Output the (X, Y) coordinate of the center of the cell containing the given text.  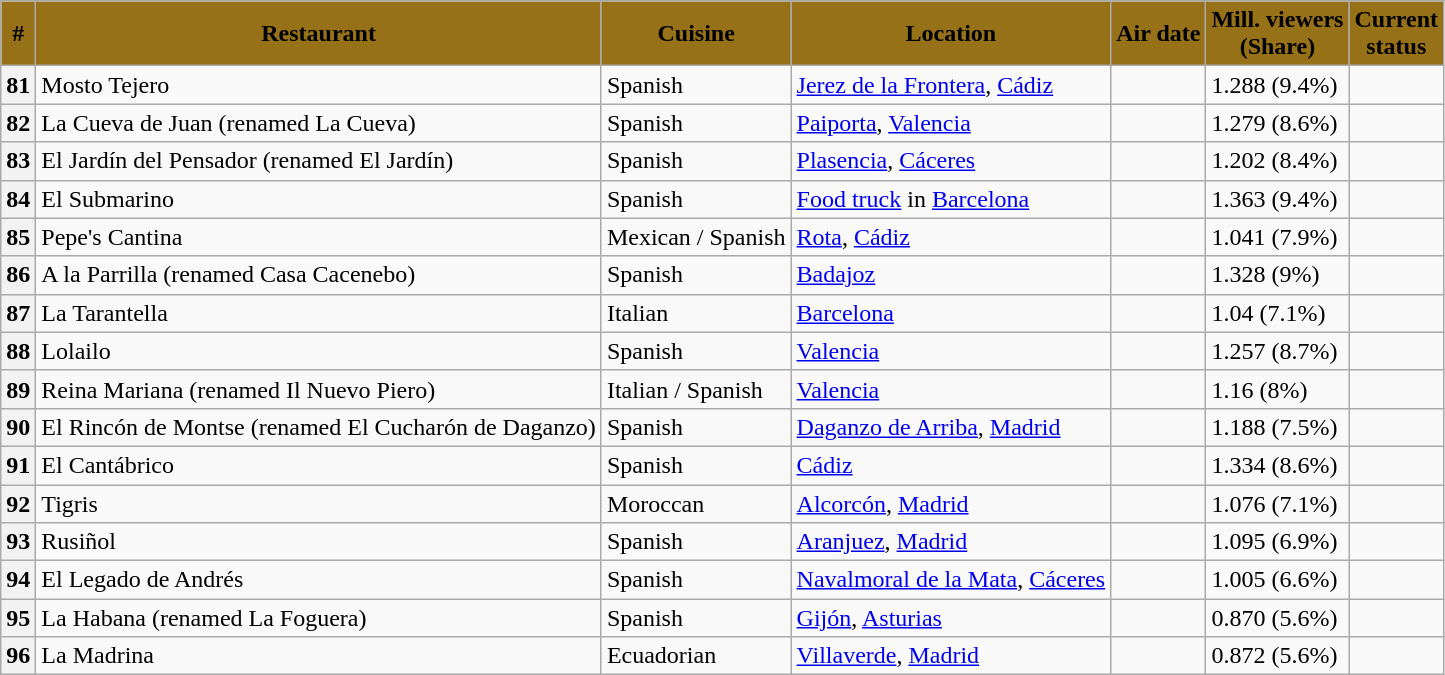
89 (18, 389)
1.334 (8.6%) (1278, 465)
Pepe's Cantina (319, 237)
84 (18, 199)
1.095 (6.9%) (1278, 542)
Currentstatus (1396, 34)
Location (951, 34)
90 (18, 427)
El Legado de Andrés (319, 580)
1.005 (6.6%) (1278, 580)
Mill. viewers(Share) (1278, 34)
88 (18, 351)
1.279 (8.6%) (1278, 123)
1.16 (8%) (1278, 389)
1.202 (8.4%) (1278, 161)
Food truck in Barcelona (951, 199)
87 (18, 313)
86 (18, 275)
La Habana (renamed La Foguera) (319, 618)
Plasencia, Cáceres (951, 161)
Aranjuez, Madrid (951, 542)
Villaverde, Madrid (951, 656)
Tigris (319, 503)
Paiporta, Valencia (951, 123)
1.288 (9.4%) (1278, 85)
Lolailo (319, 351)
94 (18, 580)
Air date (1158, 34)
1.328 (9%) (1278, 275)
81 (18, 85)
Cádiz (951, 465)
El Submarino (319, 199)
Ecuadorian (696, 656)
A la Parrilla (renamed Casa Cacenebo) (319, 275)
82 (18, 123)
Reina Mariana (renamed Il Nuevo Piero) (319, 389)
1.041 (7.9%) (1278, 237)
95 (18, 618)
El Jardín del Pensador (renamed El Jardín) (319, 161)
Moroccan (696, 503)
Rusiñol (319, 542)
1.076 (7.1%) (1278, 503)
La Tarantella (319, 313)
83 (18, 161)
La Madrina (319, 656)
Gijón, Asturias (951, 618)
Cuisine (696, 34)
# (18, 34)
91 (18, 465)
El Rincón de Montse (renamed El Cucharón de Daganzo) (319, 427)
0.872 (5.6%) (1278, 656)
85 (18, 237)
Italian (696, 313)
Mosto Tejero (319, 85)
Rota, Cádiz (951, 237)
92 (18, 503)
Daganzo de Arriba, Madrid (951, 427)
Mexican / Spanish (696, 237)
Barcelona (951, 313)
96 (18, 656)
1.363 (9.4%) (1278, 199)
El Cantábrico (319, 465)
0.870 (5.6%) (1278, 618)
Restaurant (319, 34)
Alcorcón, Madrid (951, 503)
1.257 (8.7%) (1278, 351)
Badajoz (951, 275)
Italian / Spanish (696, 389)
1.04 (7.1%) (1278, 313)
La Cueva de Juan (renamed La Cueva) (319, 123)
Jerez de la Frontera, Cádiz (951, 85)
93 (18, 542)
Navalmoral de la Mata, Cáceres (951, 580)
1.188 (7.5%) (1278, 427)
